Detect which cell encompasses the target text, then output its (x, y) center coordinate. 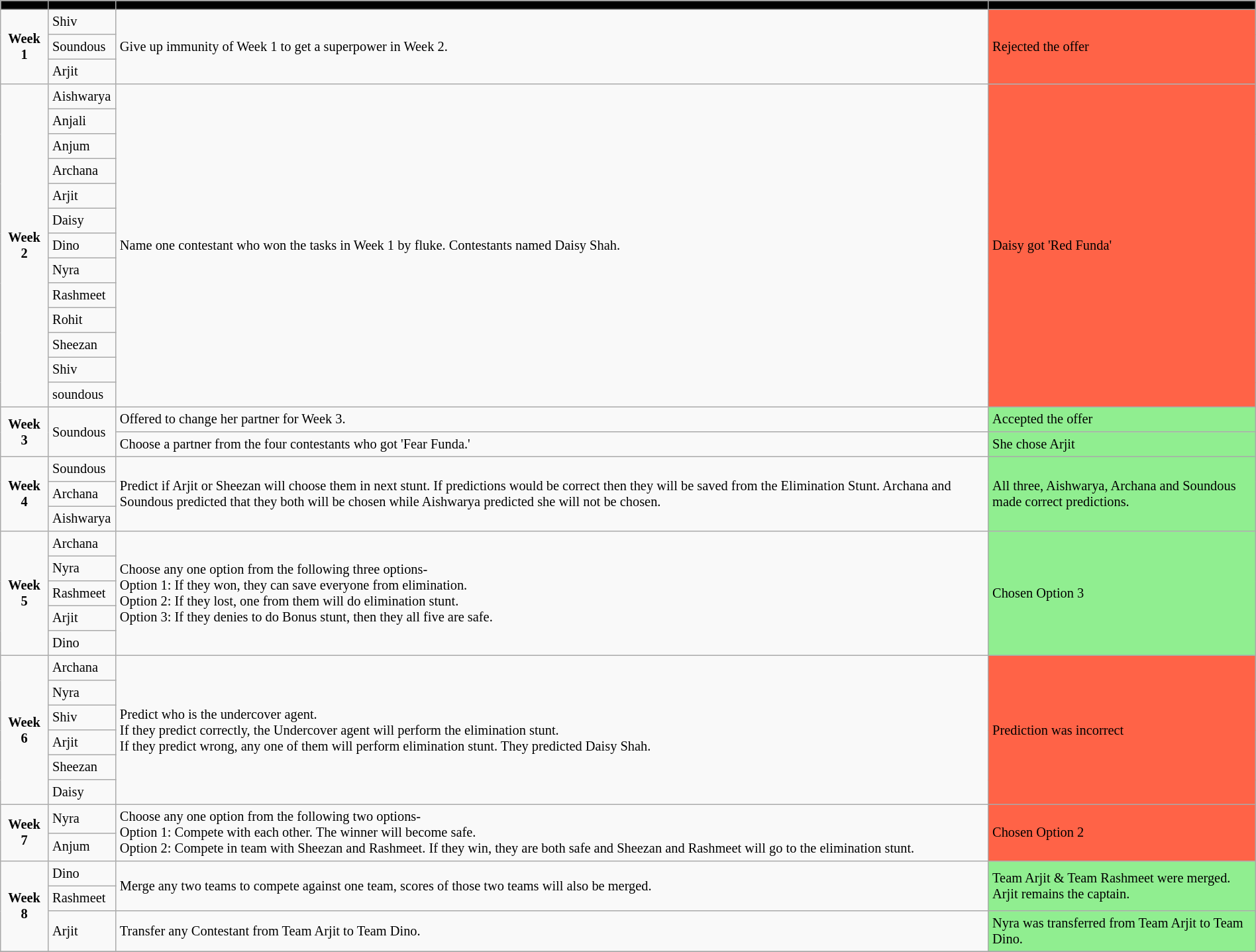
Merge any two teams to compete against one team, scores of those two teams will also be merged. (551, 885)
Week 2 (25, 245)
soundous (81, 394)
Team Arjit & Team Rashmeet were merged. Arjit remains the captain. (1122, 885)
Accepted the offer (1122, 419)
Rejected the offer (1122, 46)
Nyra was transferred from Team Arjit to Team Dino. (1122, 931)
Week 4 (25, 494)
Offered to change her partner for Week 3. (551, 419)
Transfer any Contestant from Team Arjit to Team Dino. (551, 931)
Week 5 (25, 593)
She chose Arjit (1122, 444)
Chosen Option 2 (1122, 833)
Anjali (81, 121)
Week 3 (25, 432)
Choose a partner from the four contestants who got 'Fear Funda.' (551, 444)
Week 7 (25, 833)
Daisy got 'Red Funda' (1122, 245)
Give up immunity of Week 1 to get a superpower in Week 2. (551, 46)
Name one contestant who won the tasks in Week 1 by fluke. Contestants named Daisy Shah. (551, 245)
Chosen Option 3 (1122, 593)
Prediction was incorrect (1122, 730)
Week 1 (25, 46)
All three, Aishwarya, Archana and Soundous made correct predictions. (1122, 494)
Week 6 (25, 730)
Week 8 (25, 906)
Rohit (81, 320)
